Capture the cell that displays the provided text and extract its (x, y) central coordinate. 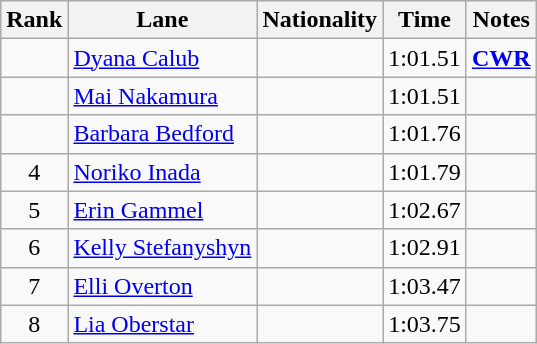
1:03.75 (425, 324)
Mai Nakamura (162, 96)
Time (425, 20)
1:01.76 (425, 134)
1:02.67 (425, 210)
Elli Overton (162, 286)
Barbara Bedford (162, 134)
CWR (501, 58)
Erin Gammel (162, 210)
4 (34, 172)
Lia Oberstar (162, 324)
Nationality (320, 20)
Notes (501, 20)
8 (34, 324)
6 (34, 248)
5 (34, 210)
7 (34, 286)
Dyana Calub (162, 58)
1:03.47 (425, 286)
Lane (162, 20)
1:02.91 (425, 248)
Noriko Inada (162, 172)
1:01.79 (425, 172)
Kelly Stefanyshyn (162, 248)
Rank (34, 20)
